From the cell containing the given text, extract its center point as (x, y) coordinate. 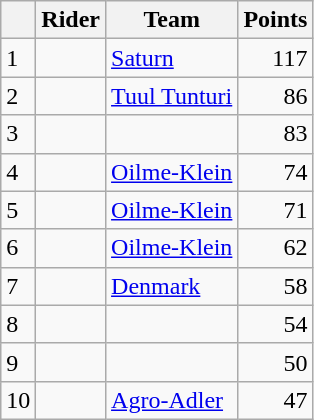
Tuul Tunturi (172, 96)
58 (276, 286)
47 (276, 400)
9 (18, 362)
2 (18, 96)
74 (276, 172)
7 (18, 286)
Agro-Adler (172, 400)
54 (276, 324)
Points (276, 20)
Rider (71, 20)
1 (18, 58)
Saturn (172, 58)
62 (276, 248)
10 (18, 400)
50 (276, 362)
Team (172, 20)
3 (18, 134)
8 (18, 324)
5 (18, 210)
117 (276, 58)
4 (18, 172)
86 (276, 96)
83 (276, 134)
71 (276, 210)
Denmark (172, 286)
6 (18, 248)
